Return the (X, Y) coordinate for the center point of the cell that contains the specified text.  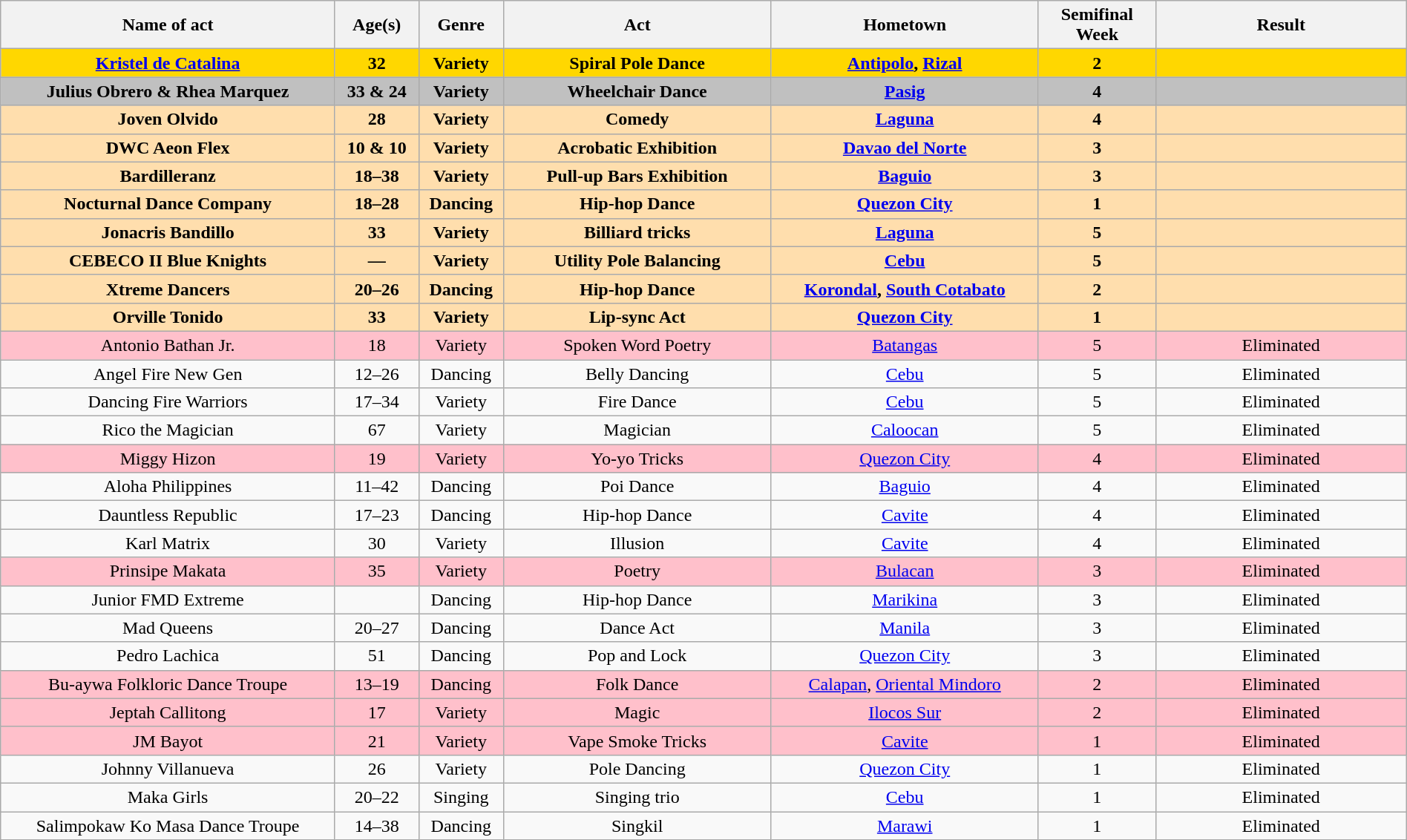
Comedy (637, 119)
Batangas (905, 345)
Act (637, 25)
Prinsipe Makata (168, 571)
JM Bayot (168, 741)
Karl Matrix (168, 543)
13–19 (377, 684)
33 & 24 (377, 91)
Julius Obrero & Rhea Marquez (168, 91)
Junior FMD Extreme (168, 600)
12–26 (377, 373)
Magician (637, 430)
Billiard tricks (637, 232)
Spoken Word Poetry (637, 345)
Pull-up Bars Exhibition (637, 176)
30 (377, 543)
Vape Smoke Tricks (637, 741)
Salimpokaw Ko Masa Dance Troupe (168, 826)
Acrobatic Exhibition (637, 148)
Caloocan (905, 430)
Pasig (905, 91)
Pedro Lachica (168, 656)
18 (377, 345)
11–42 (377, 487)
Jeptah Callitong (168, 712)
Jonacris Bandillo (168, 232)
Illusion (637, 543)
20–22 (377, 797)
Dancing Fire Warriors (168, 402)
Marawi (905, 826)
28 (377, 119)
Lip-sync Act (637, 317)
Pop and Lock (637, 656)
— (377, 260)
Age(s) (377, 25)
Bulacan (905, 571)
Bu-aywa Folkloric Dance Troupe (168, 684)
Bardilleranz (168, 176)
Singkil (637, 826)
Antonio Bathan Jr. (168, 345)
Result (1281, 25)
Mad Queens (168, 628)
Spiral Pole Dance (637, 63)
14–38 (377, 826)
Korondal, South Cotabato (905, 289)
Hometown (905, 25)
67 (377, 430)
Manila (905, 628)
Dance Act (637, 628)
Joven Olvido (168, 119)
20–26 (377, 289)
17 (377, 712)
CEBECO II Blue Knights (168, 260)
19 (377, 459)
17–34 (377, 402)
Pole Dancing (637, 769)
Singing trio (637, 797)
DWC Aeon Flex (168, 148)
26 (377, 769)
Ilocos Sur (905, 712)
35 (377, 571)
Nocturnal Dance Company (168, 204)
18–38 (377, 176)
Folk Dance (637, 684)
Maka Girls (168, 797)
Utility Pole Balancing (637, 260)
Aloha Philippines (168, 487)
51 (377, 656)
Belly Dancing (637, 373)
20–27 (377, 628)
Davao del Norte (905, 148)
Calapan, Oriental Mindoro (905, 684)
Antipolo, Rizal (905, 63)
Magic (637, 712)
Miggy Hizon (168, 459)
Singing (461, 797)
Genre (461, 25)
Dauntless Republic (168, 515)
18–28 (377, 204)
Wheelchair Dance (637, 91)
Johnny Villanueva (168, 769)
Kristel de Catalina (168, 63)
Orville Tonido (168, 317)
21 (377, 741)
Poi Dance (637, 487)
Semifinal Week (1097, 25)
Poetry (637, 571)
Yo-yo Tricks (637, 459)
32 (377, 63)
Marikina (905, 600)
Angel Fire New Gen (168, 373)
Fire Dance (637, 402)
Xtreme Dancers (168, 289)
10 & 10 (377, 148)
Name of act (168, 25)
17–23 (377, 515)
Rico the Magician (168, 430)
